Determine the (X, Y) coordinate at the center of the cell enclosing the given text.  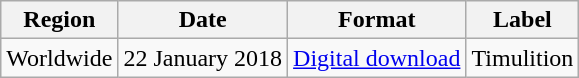
Format (377, 20)
Region (60, 20)
Label (522, 20)
22 January 2018 (203, 58)
Digital download (377, 58)
Worldwide (60, 58)
Timulition (522, 58)
Date (203, 20)
